Identify which cell holds the provided text, then report its [x, y] central coordinate. 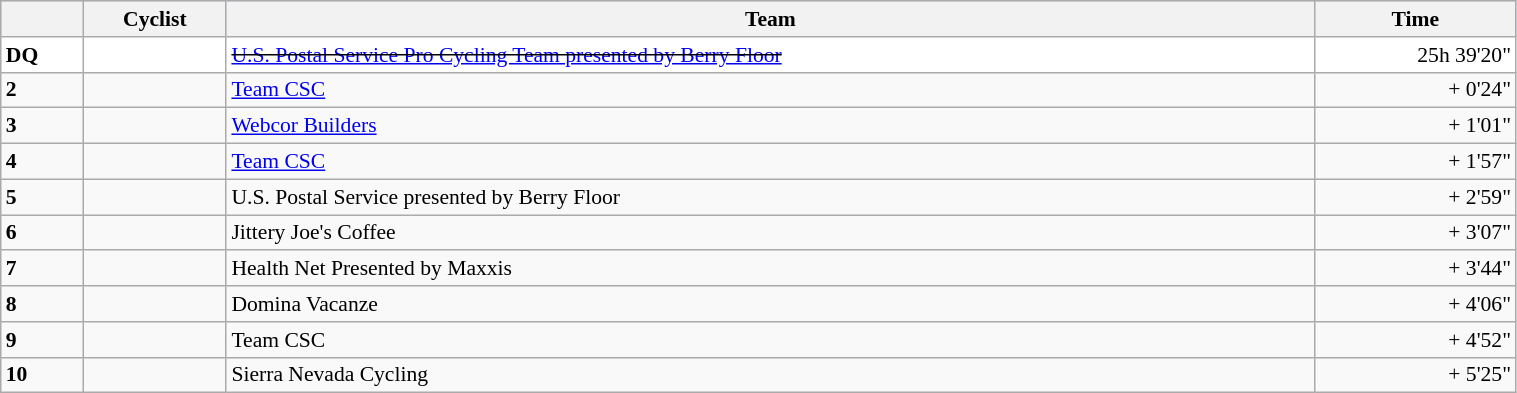
+ 0'24" [1415, 90]
U.S. Postal Service presented by Berry Floor [770, 197]
2 [42, 90]
4 [42, 162]
25h 39'20" [1415, 55]
+ 1'01" [1415, 126]
+ 3'44" [1415, 269]
8 [42, 304]
10 [42, 375]
Sierra Nevada Cycling [770, 375]
Domina Vacanze [770, 304]
7 [42, 269]
Time [1415, 19]
+ 3'07" [1415, 233]
6 [42, 233]
5 [42, 197]
Team [770, 19]
+ 2'59" [1415, 197]
U.S. Postal Service Pro Cycling Team presented by Berry Floor [770, 55]
+ 4'52" [1415, 340]
Health Net Presented by Maxxis [770, 269]
3 [42, 126]
DQ [42, 55]
+ 5'25" [1415, 375]
Jittery Joe's Coffee [770, 233]
9 [42, 340]
+ 4'06" [1415, 304]
Webcor Builders [770, 126]
Cyclist [154, 19]
+ 1'57" [1415, 162]
